Scan for the cell matching the given text and deliver its [X, Y] coordinate at center. 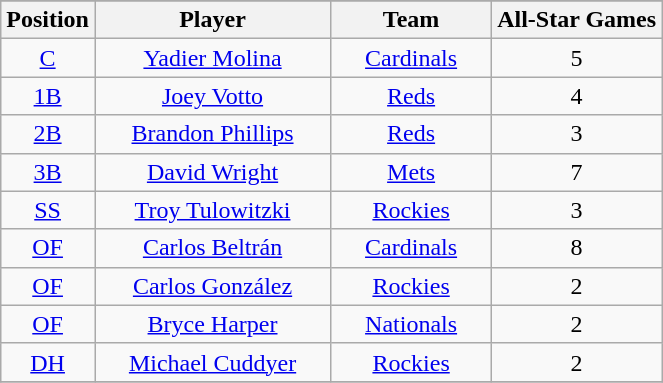
SS [48, 210]
7 [577, 172]
All-Star Games [577, 20]
Brandon Phillips [212, 134]
Mets [412, 172]
Carlos Beltrán [212, 248]
5 [577, 58]
Yadier Molina [212, 58]
Troy Tulowitzki [212, 210]
Bryce Harper [212, 324]
2B [48, 134]
8 [577, 248]
DH [48, 362]
4 [577, 96]
Joey Votto [212, 96]
Player [212, 20]
Michael Cuddyer [212, 362]
1B [48, 96]
David Wright [212, 172]
Carlos González [212, 286]
3B [48, 172]
Team [412, 20]
Nationals [412, 324]
C [48, 58]
Position [48, 20]
